Determine the [X, Y] coordinate at the center of the cell enclosing the given text.  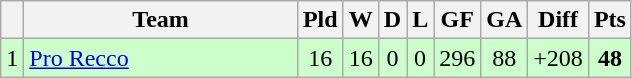
296 [458, 58]
W [360, 20]
Team [161, 20]
88 [504, 58]
D [392, 20]
GF [458, 20]
+208 [558, 58]
Pro Recco [161, 58]
Diff [558, 20]
Pld [320, 20]
1 [12, 58]
GA [504, 20]
Pts [610, 20]
L [420, 20]
48 [610, 58]
